Find where the given text appears and provide that cell's center as [X, Y] coordinate. 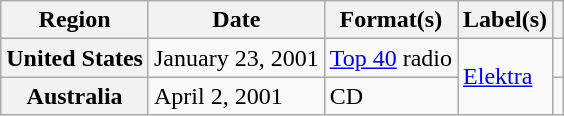
Region [75, 20]
Top 40 radio [390, 58]
CD [390, 96]
Elektra [506, 77]
United States [75, 58]
January 23, 2001 [236, 58]
Australia [75, 96]
Format(s) [390, 20]
April 2, 2001 [236, 96]
Label(s) [506, 20]
Date [236, 20]
